From the cell containing the given text, extract its center point as (X, Y) coordinate. 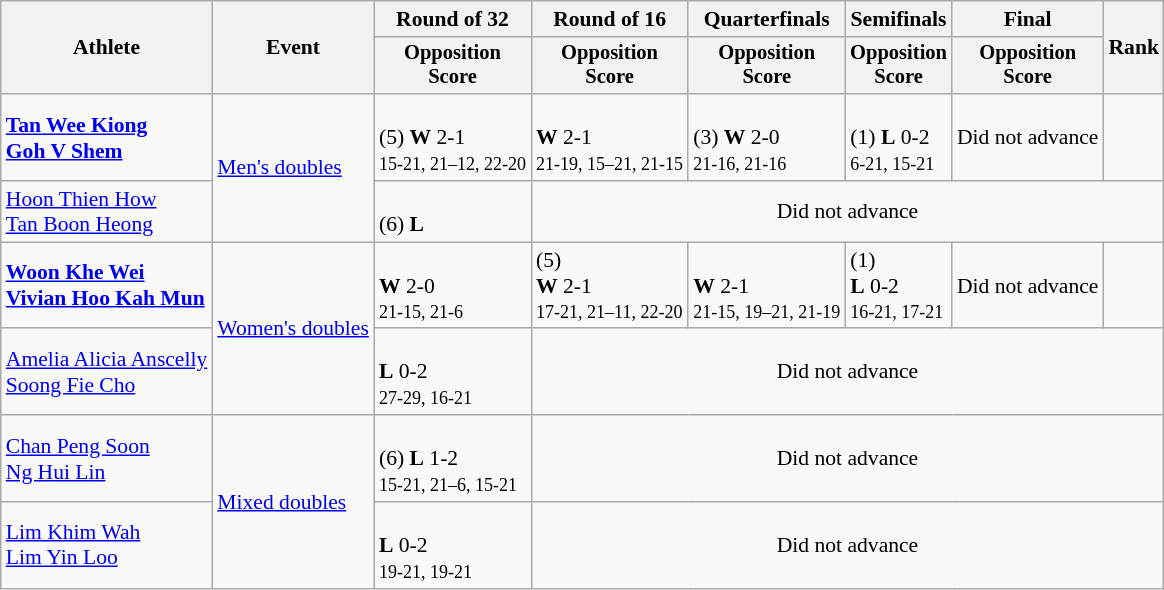
Round of 32 (452, 19)
Final (1028, 19)
W 2-021-15, 21-6 (452, 286)
Round of 16 (610, 19)
Event (293, 48)
Rank (1134, 48)
Chan Peng SoonNg Hui Lin (107, 458)
(6) L 1-215-21, 21–6, 15-21 (452, 458)
Tan Wee KiongGoh V Shem (107, 138)
Lim Khim WahLim Yin Loo (107, 546)
Amelia Alicia AnscellySoong Fie Cho (107, 372)
Women's doubles (293, 328)
Hoon Thien HowTan Boon Heong (107, 212)
Semifinals (898, 19)
(6) L (452, 212)
(1) L 0-2 6-21, 15-21 (898, 138)
W 2-121-19, 15–21, 21-15 (610, 138)
(3) W 2-021-16, 21-16 (766, 138)
Woon Khe WeiVivian Hoo Kah Mun (107, 286)
Athlete (107, 48)
(1) L 0-216-21, 17-21 (898, 286)
W 2-121-15, 19–21, 21-19 (766, 286)
Men's doubles (293, 168)
(5) W 2-117-21, 21–11, 22-20 (610, 286)
(5) W 2-115-21, 21–12, 22-20 (452, 138)
Mixed doubles (293, 502)
L 0-227-29, 16-21 (452, 372)
L 0-219-21, 19-21 (452, 546)
Quarterfinals (766, 19)
